Identify which cell holds the provided text, then report its [X, Y] central coordinate. 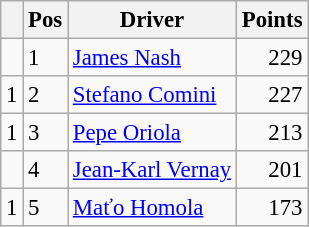
Pepe Oriola [152, 133]
Stefano Comini [152, 95]
213 [272, 133]
Maťo Homola [152, 208]
5 [46, 208]
227 [272, 95]
James Nash [152, 58]
Jean-Karl Vernay [152, 170]
Points [272, 20]
4 [46, 170]
229 [272, 58]
3 [46, 133]
201 [272, 170]
2 [46, 95]
173 [272, 208]
Pos [46, 20]
Driver [152, 20]
